Identify which cell holds the provided text, then report its [x, y] central coordinate. 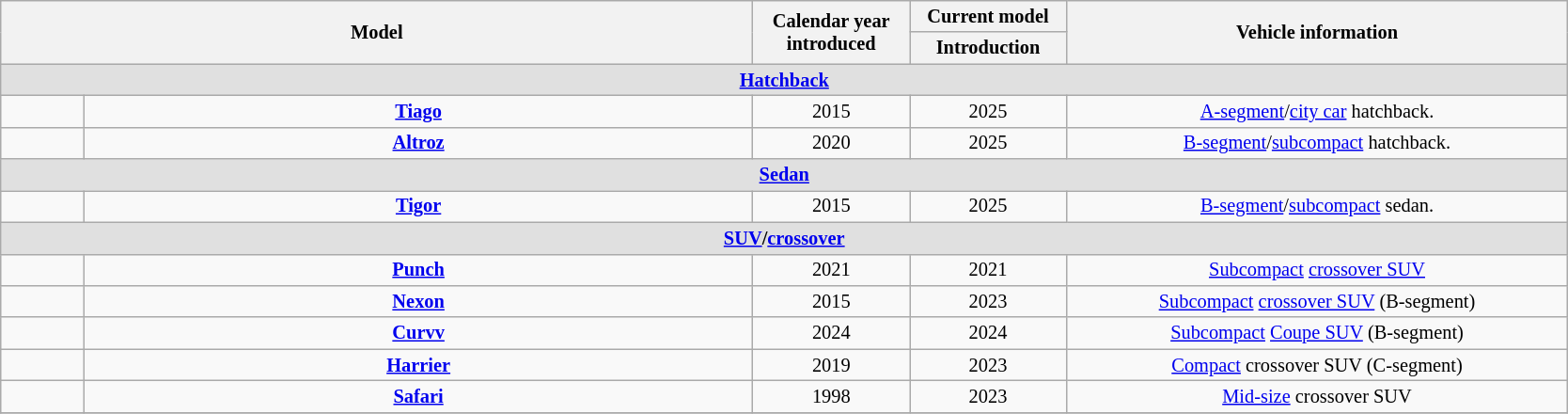
Curvv [418, 333]
Subcompact Coupe SUV (B-segment) [1316, 333]
Calendar yearintroduced [831, 32]
Introduction [989, 48]
Harrier [418, 365]
2019 [831, 365]
B-segment/subcompact hatchback. [1316, 143]
Compact crossover SUV (C-segment) [1316, 365]
SUV/crossover [784, 238]
Hatchback [784, 80]
Tiago [418, 111]
Current model [989, 16]
Sedan [784, 175]
2020 [831, 143]
Tigor [418, 206]
Subcompact crossover SUV [1316, 270]
Vehicle information [1316, 32]
Safari [418, 396]
1998 [831, 396]
B-segment/subcompact sedan. [1316, 206]
Nexon [418, 301]
A-segment/city car hatchback. [1316, 111]
Altroz [418, 143]
Punch [418, 270]
Subcompact crossover SUV (B-segment) [1316, 301]
Model [377, 32]
Mid-size crossover SUV [1316, 396]
